From the cell containing the given text, extract its center point as (X, Y) coordinate. 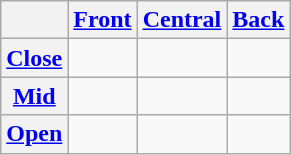
Front (102, 20)
Close (34, 58)
Open (34, 134)
Back (258, 20)
Central (182, 20)
Mid (34, 96)
